Output the (X, Y) coordinate of the center of the cell containing the given text.  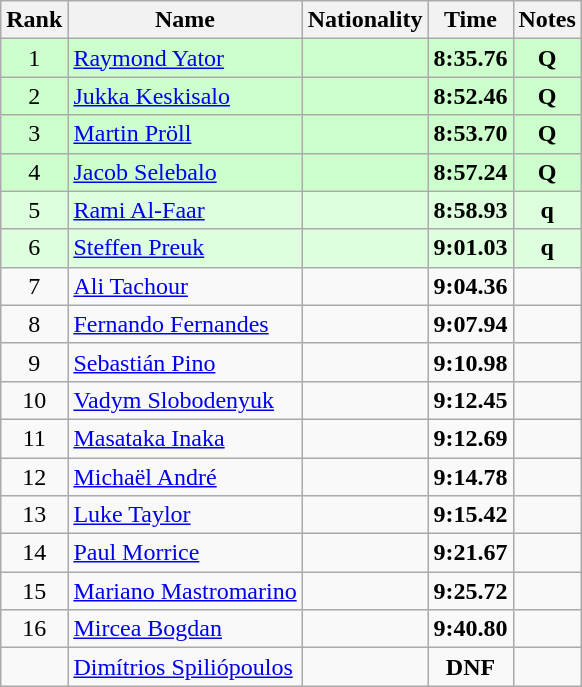
8:35.76 (470, 58)
14 (34, 553)
Dimítrios Spiliópoulos (185, 667)
9:12.69 (470, 438)
Martin Pröll (185, 134)
Steffen Preuk (185, 248)
9:04.36 (470, 286)
9:21.67 (470, 553)
13 (34, 515)
8 (34, 324)
Vadym Slobodenyuk (185, 400)
Rank (34, 20)
9 (34, 362)
2 (34, 96)
1 (34, 58)
Mariano Mastromarino (185, 591)
9:07.94 (470, 324)
9:12.45 (470, 400)
Ali Tachour (185, 286)
8:52.46 (470, 96)
Mircea Bogdan (185, 629)
8:57.24 (470, 172)
Time (470, 20)
9:15.42 (470, 515)
10 (34, 400)
Notes (547, 20)
Raymond Yator (185, 58)
Nationality (365, 20)
Masataka Inaka (185, 438)
7 (34, 286)
9:40.80 (470, 629)
9:14.78 (470, 477)
6 (34, 248)
Name (185, 20)
16 (34, 629)
8:58.93 (470, 210)
Fernando Fernandes (185, 324)
3 (34, 134)
DNF (470, 667)
15 (34, 591)
8:53.70 (470, 134)
Rami Al-Faar (185, 210)
9:10.98 (470, 362)
Sebastián Pino (185, 362)
5 (34, 210)
Jacob Selebalo (185, 172)
4 (34, 172)
Luke Taylor (185, 515)
Michaël André (185, 477)
Jukka Keskisalo (185, 96)
9:25.72 (470, 591)
11 (34, 438)
Paul Morrice (185, 553)
9:01.03 (470, 248)
12 (34, 477)
